Identify which cell holds the provided text, then report its [x, y] central coordinate. 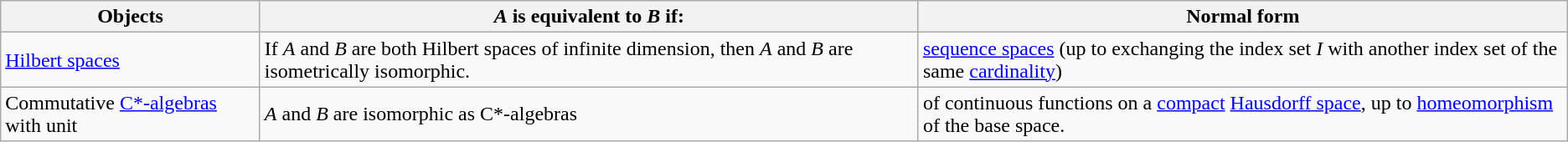
If A and B are both Hilbert spaces of infinite dimension, then A and B are isometrically isomorphic. [589, 60]
sequence spaces (up to exchanging the index set I with another index set of the same cardinality) [1243, 60]
Normal form [1243, 17]
Commutative C*-algebras with unit [131, 114]
of continuous functions on a compact Hausdorff space, up to homeomorphism of the base space. [1243, 114]
Objects [131, 17]
A and B are isomorphic as C*-algebras [589, 114]
Hilbert spaces [131, 60]
A is equivalent to B if: [589, 17]
